Output the (X, Y) coordinate of the center of the cell containing the given text.  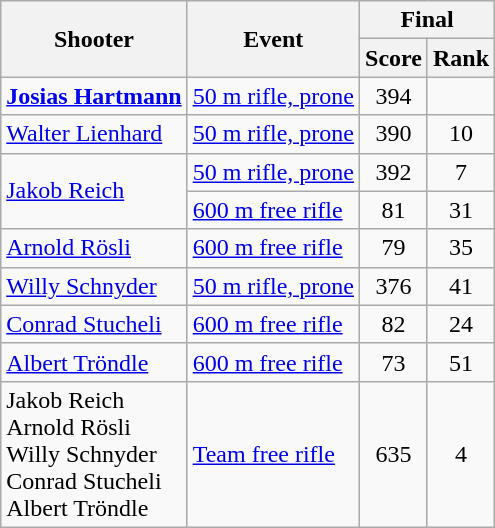
31 (460, 210)
Team free rifle (273, 454)
Willy Schnyder (94, 286)
376 (394, 286)
Jakob Reich (94, 191)
51 (460, 362)
635 (394, 454)
10 (460, 134)
Arnold Rösli (94, 248)
73 (394, 362)
Shooter (94, 39)
Rank (460, 58)
Albert Tröndle (94, 362)
Walter Lienhard (94, 134)
82 (394, 324)
Josias Hartmann (94, 96)
81 (394, 210)
4 (460, 454)
24 (460, 324)
Final (428, 20)
Event (273, 39)
79 (394, 248)
41 (460, 286)
394 (394, 96)
Conrad Stucheli (94, 324)
35 (460, 248)
392 (394, 172)
390 (394, 134)
Jakob Reich Arnold Rösli Willy Schnyder Conrad Stucheli Albert Tröndle (94, 454)
Score (394, 58)
7 (460, 172)
